Identify which cell holds the provided text, then report its [x, y] central coordinate. 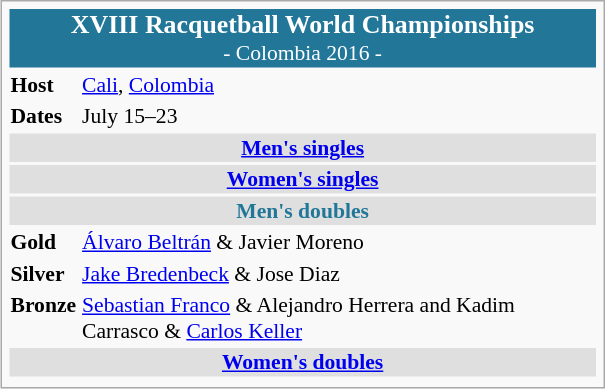
Dates [44, 116]
Sebastian Franco & Alejandro Herrera and Kadim Carrasco & Carlos Keller [339, 318]
Women's doubles [302, 362]
Cali, Colombia [339, 84]
Álvaro Beltrán & Javier Moreno [339, 242]
Bronze [44, 318]
Host [44, 84]
Jake Bredenbeck & Jose Diaz [339, 273]
Women's singles [302, 179]
Silver [44, 273]
Men's doubles [302, 210]
July 15–23 [339, 116]
Gold [44, 242]
XVIII Racquetball World Championships- Colombia 2016 - [302, 38]
Men's singles [302, 147]
